For the text-containing cell, return its midpoint in (x, y) coordinate format. 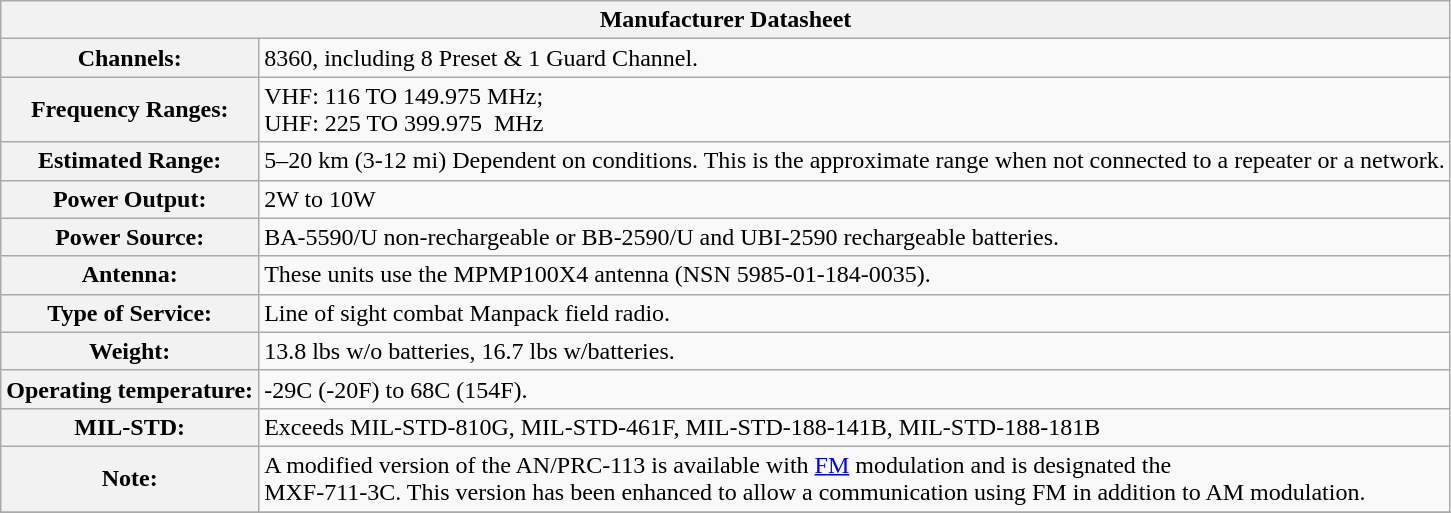
Exceeds MIL-STD-810G, MIL-STD-461F, MIL-STD-188-141B, MIL-STD-188-181B (855, 427)
Power Output: (130, 199)
Frequency Ranges: (130, 110)
MIL-STD: (130, 427)
5–20 km (3-12 mi) Dependent on conditions. This is the approximate range when not connected to a repeater or a network. (855, 161)
Estimated Range: (130, 161)
Manufacturer Datasheet (726, 20)
VHF: 116 TO 149.975 MHz;UHF: 225 TO 399.975 MHz (855, 110)
BA-5590/U non-rechargeable or BB-2590/U and UBI-2590 rechargeable batteries. (855, 237)
These units use the MPMP100X4 antenna (NSN 5985-01-184-0035). (855, 275)
8360, including 8 Preset & 1 Guard Channel. (855, 58)
Antenna: (130, 275)
-29C (-20F) to 68C (154F). (855, 389)
Type of Service: (130, 313)
Power Source: (130, 237)
Weight: (130, 351)
Note: (130, 478)
13.8 lbs w/o batteries, 16.7 lbs w/batteries. (855, 351)
2W to 10W (855, 199)
Operating temperature: (130, 389)
Channels: (130, 58)
Line of sight combat Manpack field radio. (855, 313)
